Search for the cell housing the specified text and yield its (x, y) center coordinate. 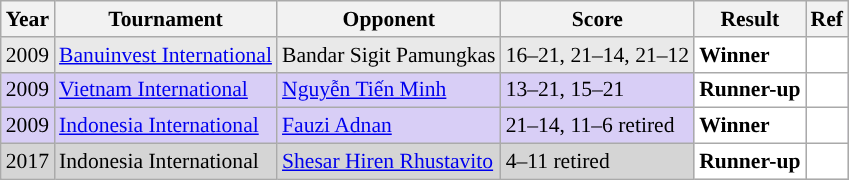
Banuinvest International (166, 55)
21–14, 11–6 retired (598, 126)
Opponent (389, 19)
2017 (28, 162)
Year (28, 19)
Result (750, 19)
4–11 retired (598, 162)
Vietnam International (166, 90)
Fauzi Adnan (389, 126)
Ref (827, 19)
Shesar Hiren Rhustavito (389, 162)
Tournament (166, 19)
Nguyễn Tiến Minh (389, 90)
16–21, 21–14, 21–12 (598, 55)
13–21, 15–21 (598, 90)
Score (598, 19)
Bandar Sigit Pamungkas (389, 55)
